Return [x, y] of the center of cell containing provided text 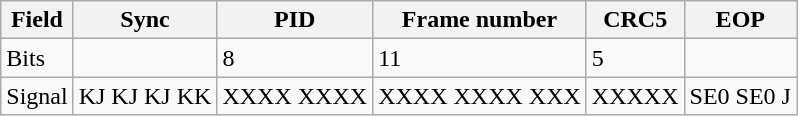
11 [480, 58]
EOP [740, 20]
XXXX XXXX [295, 96]
XXXXX [635, 96]
XXXX XXXX XXX [480, 96]
8 [295, 58]
Signal [37, 96]
PID [295, 20]
Frame number [480, 20]
Field [37, 20]
CRC5 [635, 20]
Bits [37, 58]
5 [635, 58]
SE0 SE0 J [740, 96]
KJ KJ KJ KK [145, 96]
Sync [145, 20]
